Return the [X, Y] coordinate for the center point of the cell that contains the specified text.  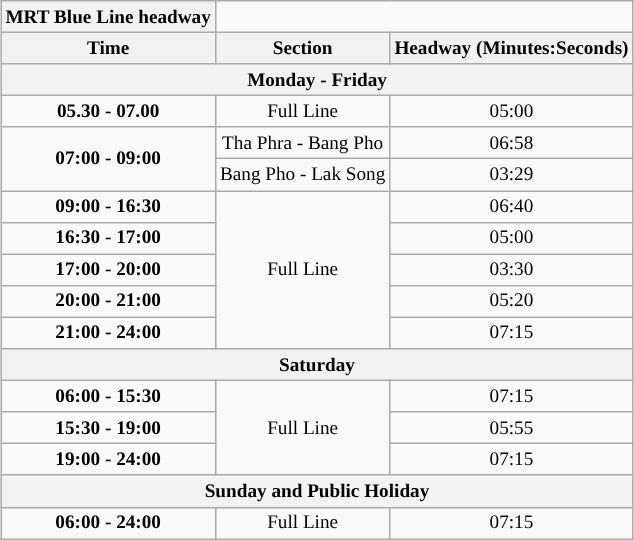
Monday - Friday [317, 80]
Time [108, 48]
03:29 [512, 175]
15:30 - 19:00 [108, 428]
06:00 - 24:00 [108, 523]
Sunday and Public Holiday [317, 491]
06:58 [512, 143]
05:55 [512, 428]
Tha Phra - Bang Pho [302, 143]
Bang Pho - Lak Song [302, 175]
21:00 - 24:00 [108, 333]
07:00 - 09:00 [108, 158]
Section [302, 48]
17:00 - 20:00 [108, 270]
16:30 - 17:00 [108, 238]
09:00 - 16:30 [108, 207]
06:00 - 15:30 [108, 396]
06:40 [512, 207]
MRT Blue Line headway [108, 17]
Saturday [317, 365]
19:00 - 24:00 [108, 460]
20:00 - 21:00 [108, 302]
05.30 - 07.00 [108, 112]
05:20 [512, 302]
Headway (Minutes:Seconds) [512, 48]
03:30 [512, 270]
